Scan for the cell matching the given text and deliver its (X, Y) coordinate at center. 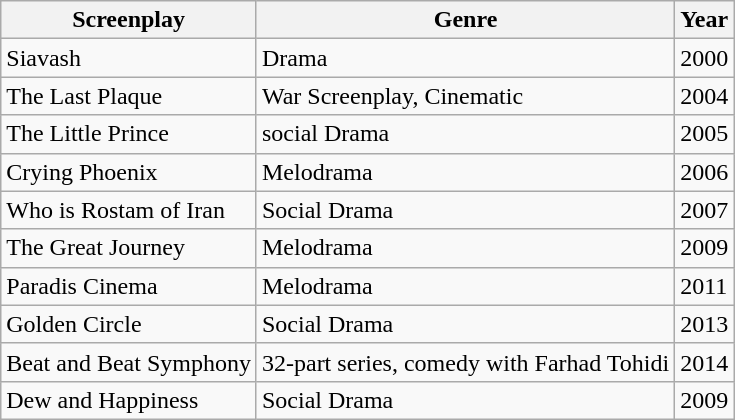
War Screenplay, Cinematic (465, 96)
2004 (704, 96)
The Little Prince (129, 134)
Paradis Cinema (129, 286)
The Last Plaque (129, 96)
Screenplay (129, 20)
Year (704, 20)
32-part series, comedy with Farhad Tohidi (465, 362)
2005 (704, 134)
social Drama (465, 134)
2006 (704, 172)
2011 (704, 286)
2000 (704, 58)
Crying Phoenix (129, 172)
Siavash (129, 58)
2013 (704, 324)
The Great Journey (129, 248)
Who is Rostam of Iran (129, 210)
2007 (704, 210)
2014 (704, 362)
Drama (465, 58)
Genre (465, 20)
Golden Circle (129, 324)
Dew and Happiness (129, 400)
Beat and Beat Symphony (129, 362)
